Locate the cell with the specified text and output its [x, y] center coordinate. 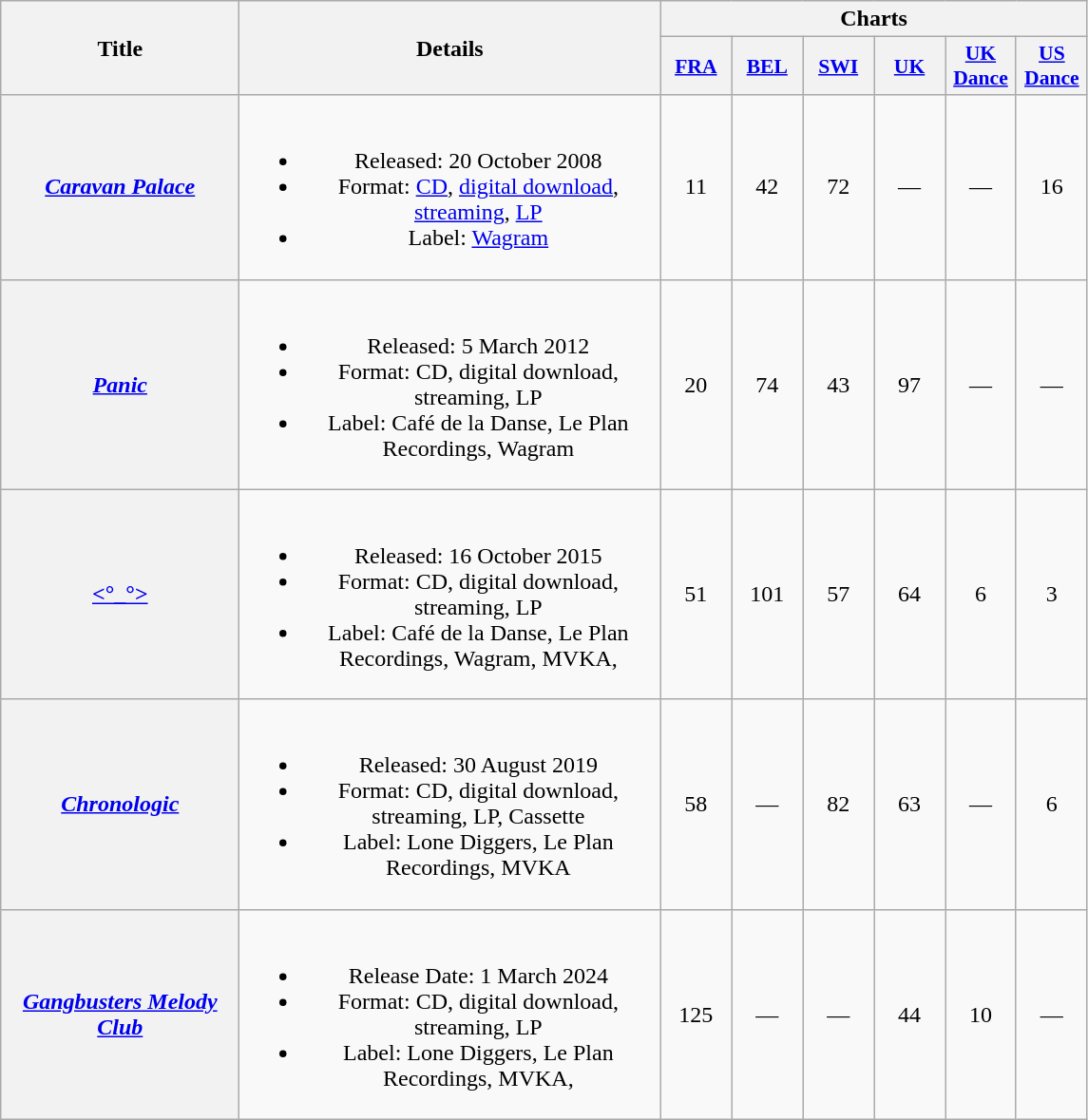
64 [910, 595]
FRA [696, 66]
Charts [874, 19]
USDance [1051, 66]
74 [768, 384]
101 [768, 595]
10 [981, 1015]
82 [838, 804]
16 [1051, 187]
BEL [768, 66]
Released: 16 October 2015Format: CD, digital download, streaming, LPLabel: Café de la Danse, Le Plan Recordings, Wagram, MVKA, [450, 595]
51 [696, 595]
Released: 30 August 2019Format: CD, digital download, streaming, LP, CassetteLabel: Lone Diggers, Le Plan Recordings, MVKA [450, 804]
Release Date: 1 March 2024Format: CD, digital download, streaming, LPLabel: Lone Diggers, Le Plan Recordings, MVKA, [450, 1015]
Panic [120, 384]
Released: 5 March 2012Format: CD, digital download, streaming, LPLabel: Café de la Danse, Le Plan Recordings, Wagram [450, 384]
57 [838, 595]
UK [910, 66]
Chronologic [120, 804]
97 [910, 384]
72 [838, 187]
Details [450, 47]
3 [1051, 595]
58 [696, 804]
Title [120, 47]
63 [910, 804]
125 [696, 1015]
Released: 20 October 2008Format: CD, digital download, streaming, LPLabel: Wagram [450, 187]
43 [838, 384]
11 [696, 187]
42 [768, 187]
44 [910, 1015]
UKDance [981, 66]
<°_°> [120, 595]
20 [696, 384]
Caravan Palace [120, 187]
SWI [838, 66]
Gangbusters Melody Club [120, 1015]
